Output the (x, y) coordinate of the center of the cell containing the given text.  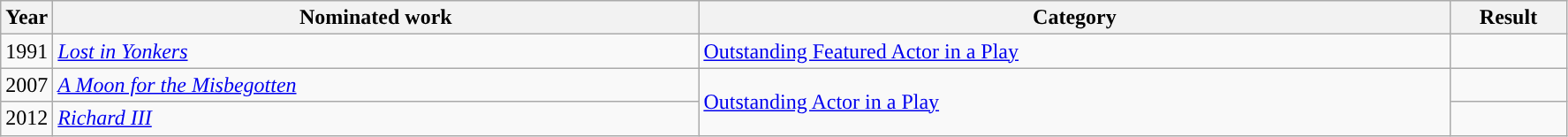
1991 (27, 51)
Result (1509, 18)
Year (27, 18)
2012 (27, 118)
Nominated work (376, 18)
A Moon for the Misbegotten (376, 85)
Lost in Yonkers (376, 51)
Outstanding Featured Actor in a Play (1074, 51)
Richard III (376, 118)
2007 (27, 85)
Category (1074, 18)
Outstanding Actor in a Play (1074, 102)
